Pinpoint the cell where the given text exists, returning its [X, Y] midpoint coordinate. 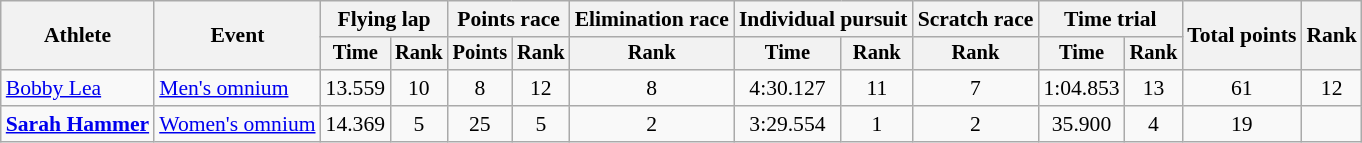
Individual pursuit [824, 19]
61 [1242, 88]
3:29.554 [788, 124]
Total points [1242, 36]
14.369 [356, 124]
4 [1154, 124]
Scratch race [976, 19]
13.559 [356, 88]
25 [480, 124]
Elimination race [652, 19]
35.900 [1081, 124]
Women's omnium [237, 124]
Points race [509, 19]
Points [480, 54]
Time trial [1110, 19]
11 [877, 88]
Event [237, 36]
19 [1242, 124]
1 [877, 124]
Athlete [78, 36]
4:30.127 [788, 88]
7 [976, 88]
Flying lap [384, 19]
Men's omnium [237, 88]
13 [1154, 88]
Sarah Hammer [78, 124]
Bobby Lea [78, 88]
10 [419, 88]
1:04.853 [1081, 88]
